Scan for the cell matching the given text and deliver its [x, y] coordinate at center. 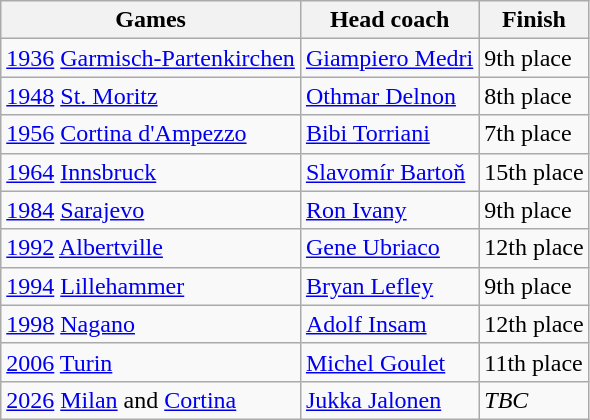
Othmar Delnon [389, 96]
Giampiero Medri [389, 58]
Bibi Torriani [389, 134]
1992 Albertville [151, 248]
8th place [534, 96]
1998 Nagano [151, 324]
2026 Milan and Cortina [151, 400]
Finish [534, 20]
15th place [534, 172]
1984 Sarajevo [151, 210]
TBC [534, 400]
Ron Ivany [389, 210]
11th place [534, 362]
Slavomír Bartoň [389, 172]
1956 Cortina d'Ampezzo [151, 134]
1936 Garmisch-Partenkirchen [151, 58]
Gene Ubriaco [389, 248]
Jukka Jalonen [389, 400]
Head coach [389, 20]
2006 Turin [151, 362]
1964 Innsbruck [151, 172]
1948 St. Moritz [151, 96]
1994 Lillehammer [151, 286]
Adolf Insam [389, 324]
7th place [534, 134]
Bryan Lefley [389, 286]
Games [151, 20]
Michel Goulet [389, 362]
